Determine the (X, Y) coordinate at the center of the cell enclosing the given text.  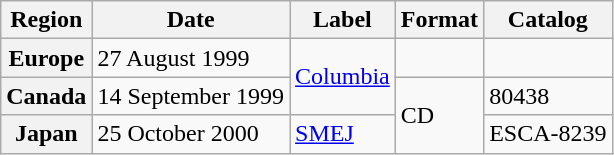
27 August 1999 (191, 58)
Catalog (548, 20)
ESCA-8239 (548, 134)
CD (439, 115)
Canada (46, 96)
Date (191, 20)
25 October 2000 (191, 134)
80438 (548, 96)
Region (46, 20)
Europe (46, 58)
SMEJ (343, 134)
Label (343, 20)
Japan (46, 134)
14 September 1999 (191, 96)
Columbia (343, 77)
Format (439, 20)
